Output the [X, Y] coordinate of the center of the cell containing the given text.  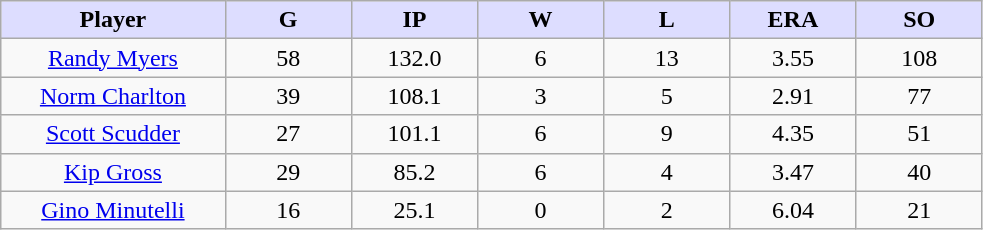
ERA [793, 20]
L [667, 20]
108 [919, 58]
132.0 [414, 58]
85.2 [414, 172]
IP [414, 20]
25.1 [414, 210]
40 [919, 172]
2 [667, 210]
W [540, 20]
3.47 [793, 172]
16 [288, 210]
3 [540, 96]
Gino Minutelli [113, 210]
6.04 [793, 210]
108.1 [414, 96]
101.1 [414, 134]
G [288, 20]
Player [113, 20]
29 [288, 172]
9 [667, 134]
27 [288, 134]
SO [919, 20]
Kip Gross [113, 172]
0 [540, 210]
77 [919, 96]
51 [919, 134]
4.35 [793, 134]
4 [667, 172]
Scott Scudder [113, 134]
21 [919, 210]
13 [667, 58]
Randy Myers [113, 58]
2.91 [793, 96]
Norm Charlton [113, 96]
39 [288, 96]
58 [288, 58]
3.55 [793, 58]
5 [667, 96]
